For the text-containing cell, return its midpoint in [X, Y] coordinate format. 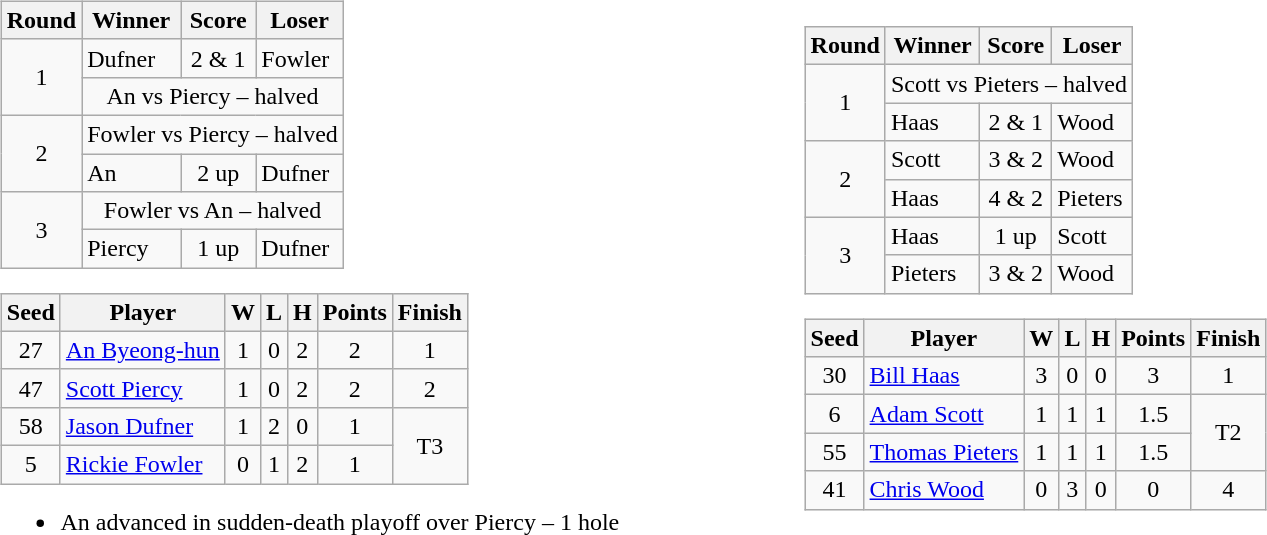
An [132, 173]
Fowler vs An – halved [213, 211]
6 [834, 414]
Bill Haas [944, 376]
4 [1228, 490]
Scott Piercy [142, 388]
Rickie Fowler [142, 464]
Fowler vs Piercy – halved [213, 134]
27 [30, 350]
30 [834, 376]
Scott vs Pieters – halved [1008, 84]
2 up [218, 173]
47 [30, 388]
55 [834, 452]
Piercy [132, 249]
41 [834, 490]
5 [30, 464]
An Byeong-hun [142, 350]
Chris Wood [944, 490]
T2 [1228, 433]
Fowler [300, 58]
Jason Dufner [142, 426]
An vs Piercy – halved [213, 96]
T3 [430, 445]
Adam Scott [944, 414]
58 [30, 426]
Thomas Pieters [944, 452]
4 & 2 [1016, 198]
